Extract the [X, Y] coordinate from the center of the cell holding the provided text.  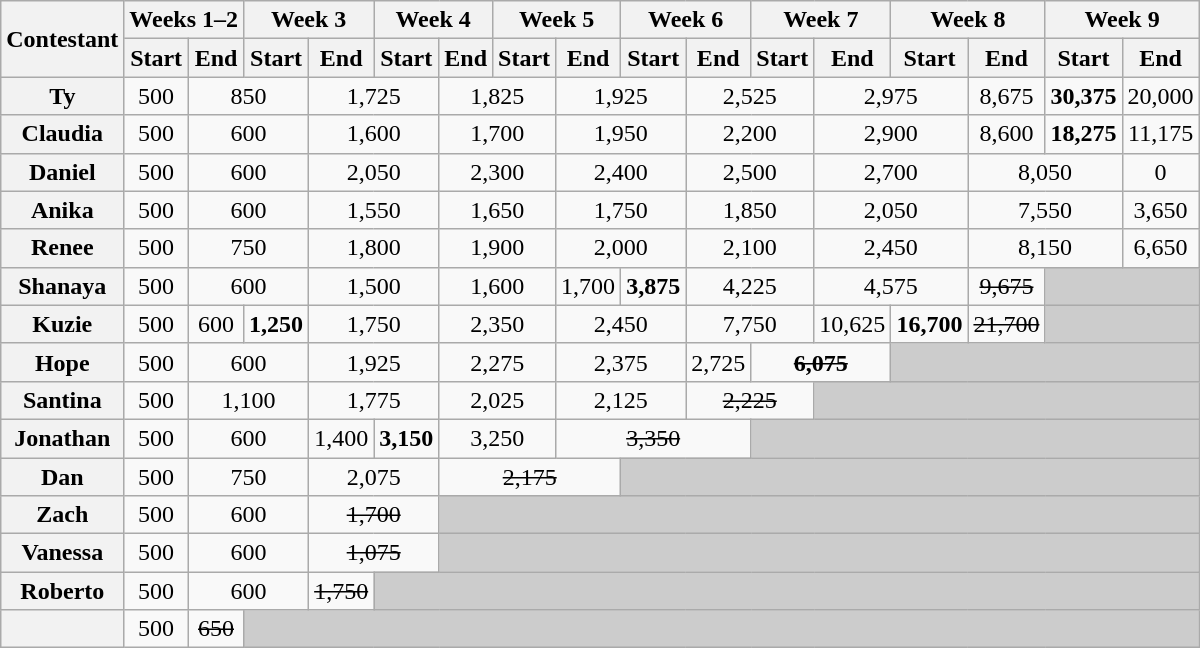
8,150 [1045, 248]
Week 6 [686, 20]
3,650 [1160, 210]
Weeks 1–2 [184, 20]
4,225 [750, 286]
Ty [62, 96]
Daniel [62, 172]
Week 9 [1122, 20]
7,750 [750, 324]
Zach [62, 515]
6,075 [821, 362]
1,400 [342, 438]
Shanaya [62, 286]
1,800 [374, 248]
Week 4 [434, 20]
16,700 [930, 324]
2,400 [621, 172]
7,550 [1045, 210]
2,075 [374, 477]
Contestant [62, 39]
2,100 [750, 248]
30,375 [1084, 96]
11,175 [1160, 134]
Jonathan [62, 438]
2,975 [891, 96]
Hope [62, 362]
1,075 [374, 553]
2,225 [750, 400]
3,875 [654, 286]
Santina [62, 400]
Renee [62, 248]
2,350 [498, 324]
1,900 [498, 248]
2,200 [750, 134]
18,275 [1084, 134]
2,375 [621, 362]
9,675 [1006, 286]
Week 7 [821, 20]
2,700 [891, 172]
Week 8 [968, 20]
Week 5 [557, 20]
1,550 [374, 210]
1,500 [374, 286]
20,000 [1160, 96]
1,725 [374, 96]
Week 3 [309, 20]
1,825 [498, 96]
850 [248, 96]
8,050 [1045, 172]
2,275 [498, 362]
650 [216, 629]
1,850 [750, 210]
2,175 [530, 477]
8,600 [1006, 134]
Roberto [62, 591]
Dan [62, 477]
4,575 [891, 286]
10,625 [852, 324]
2,500 [750, 172]
3,150 [406, 438]
6,650 [1160, 248]
Anika [62, 210]
1,775 [374, 400]
2,025 [498, 400]
3,250 [498, 438]
1,250 [276, 324]
Vanessa [62, 553]
0 [1160, 172]
1,650 [498, 210]
8,675 [1006, 96]
2,125 [621, 400]
Kuzie [62, 324]
Claudia [62, 134]
2,725 [718, 362]
2,300 [498, 172]
2,900 [891, 134]
3,350 [654, 438]
1,950 [621, 134]
2,525 [750, 96]
1,100 [248, 400]
2,000 [621, 248]
21,700 [1006, 324]
